Return (x, y) of the center of cell containing provided text 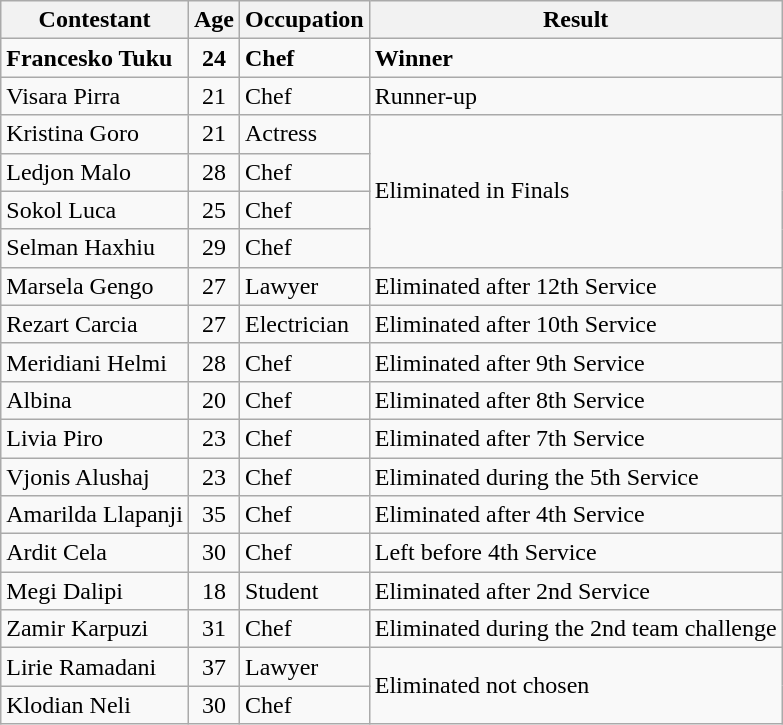
Eliminated in Finals (576, 191)
Eliminated after 12th Service (576, 286)
Eliminated after 2nd Service (576, 591)
Eliminated after 10th Service (576, 324)
Runner-up (576, 96)
Meridiani Helmi (95, 362)
29 (214, 248)
Megi Dalipi (95, 591)
Contestant (95, 20)
Vjonis Alushaj (95, 477)
Eliminated during the 2nd team challenge (576, 629)
Sokol Luca (95, 210)
Albina (95, 400)
Francesko Tuku (95, 58)
Winner (576, 58)
Livia Piro (95, 438)
Electrician (304, 324)
Kristina Goro (95, 134)
Ardit Cela (95, 553)
Klodian Neli (95, 705)
Age (214, 20)
Actress (304, 134)
Eliminated during the 5th Service (576, 477)
Lirie Ramadani (95, 667)
25 (214, 210)
Eliminated after 4th Service (576, 515)
Result (576, 20)
20 (214, 400)
Zamir Karpuzi (95, 629)
24 (214, 58)
Visara Pirra (95, 96)
18 (214, 591)
Occupation (304, 20)
Student (304, 591)
Amarilda Llapanji (95, 515)
Ledjon Malo (95, 172)
Left before 4th Service (576, 553)
Eliminated after 8th Service (576, 400)
31 (214, 629)
Rezart Carcia (95, 324)
35 (214, 515)
37 (214, 667)
Selman Haxhiu (95, 248)
Eliminated after 7th Service (576, 438)
Marsela Gengo (95, 286)
Eliminated after 9th Service (576, 362)
Eliminated not chosen (576, 686)
